For the text-containing cell, return its midpoint in [x, y] coordinate format. 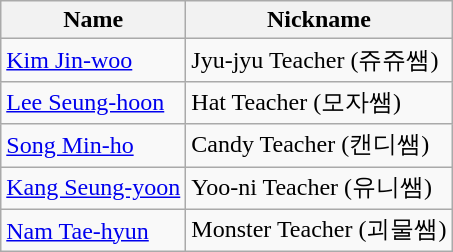
Jyu-jyu Teacher (쥬쥬쌤) [319, 60]
Hat Teacher (모자쌤) [319, 102]
Name [94, 20]
Monster Teacher (괴물쌤) [319, 230]
Song Min-ho [94, 146]
Kang Seung-yoon [94, 188]
Nickname [319, 20]
Yoo-ni Teacher (유니쌤) [319, 188]
Nam Tae-hyun [94, 230]
Lee Seung-hoon [94, 102]
Kim Jin-woo [94, 60]
Candy Teacher (캔디쌤) [319, 146]
